Identify which cell holds the provided text, then report its (X, Y) central coordinate. 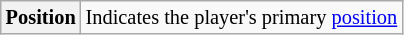
Indicates the player's primary position (242, 17)
Position (41, 17)
